Scan for the cell matching the given text and deliver its [X, Y] coordinate at center. 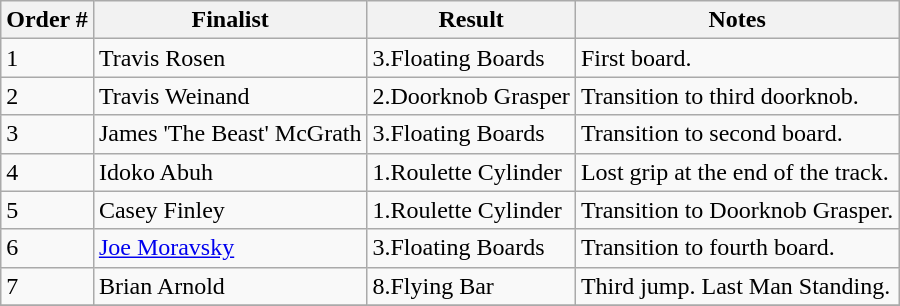
8.Flying Bar [471, 286]
Joe Moravsky [230, 248]
Travis Rosen [230, 58]
Brian Arnold [230, 286]
5 [48, 210]
2 [48, 96]
Casey Finley [230, 210]
Finalist [230, 20]
Lost grip at the end of the track. [737, 172]
Third jump. Last Man Standing. [737, 286]
2.Doorknob Grasper [471, 96]
Idoko Abuh [230, 172]
Transition to fourth board. [737, 248]
Transition to second board. [737, 134]
Transition to Doorknob Grasper. [737, 210]
1 [48, 58]
First board. [737, 58]
Order # [48, 20]
Result [471, 20]
3 [48, 134]
Travis Weinand [230, 96]
6 [48, 248]
7 [48, 286]
Transition to third doorknob. [737, 96]
James 'The Beast' McGrath [230, 134]
Notes [737, 20]
4 [48, 172]
